Return the [X, Y] coordinate for the center point of the cell that contains the specified text.  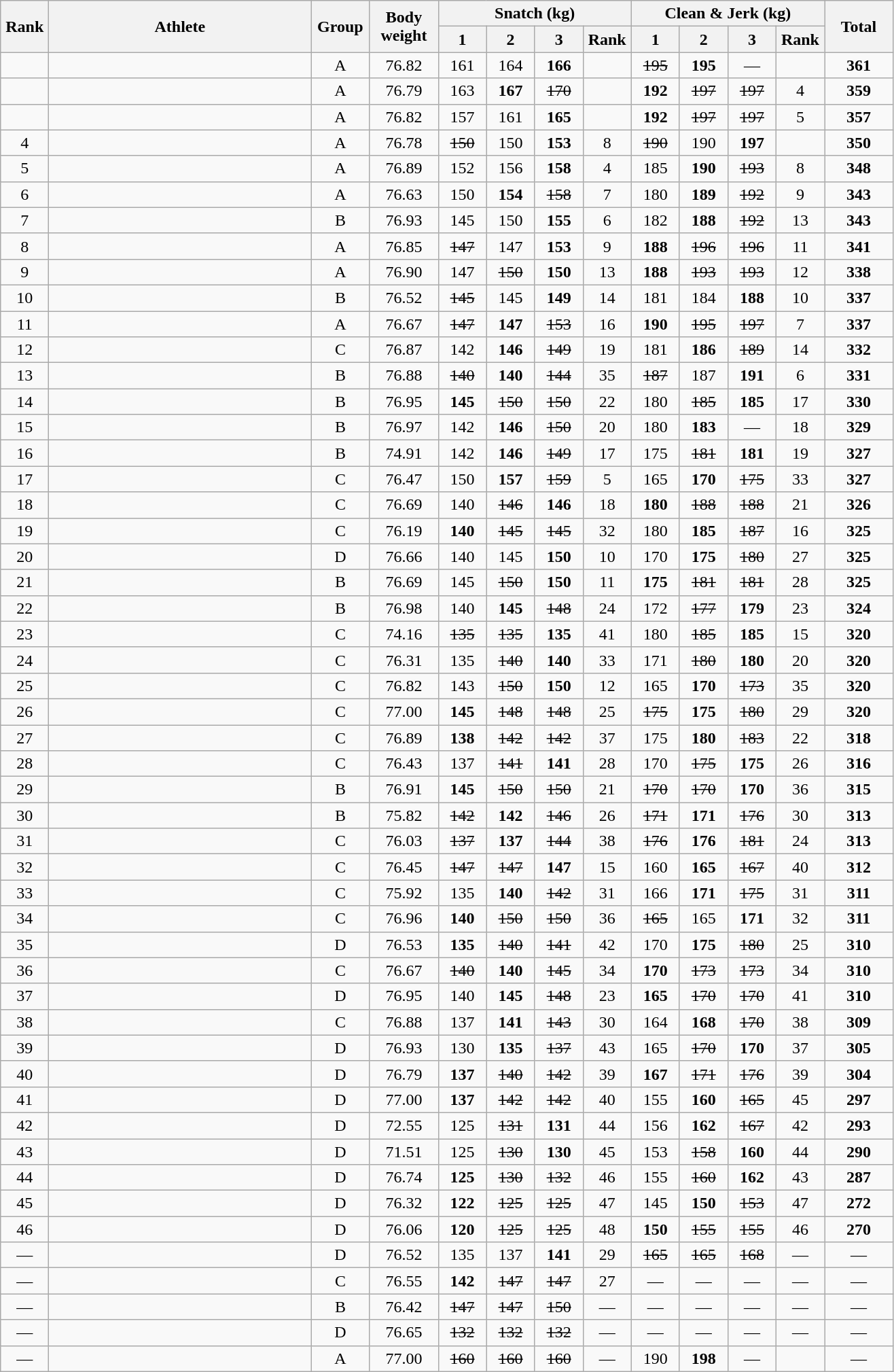
76.66 [404, 557]
287 [859, 1178]
76.91 [404, 790]
122 [462, 1203]
76.45 [404, 867]
76.96 [404, 919]
72.55 [404, 1125]
186 [704, 350]
Body weight [404, 27]
76.32 [404, 1203]
316 [859, 764]
76.31 [404, 660]
331 [859, 376]
361 [859, 65]
318 [859, 737]
76.78 [404, 143]
76.90 [404, 272]
177 [704, 608]
154 [511, 194]
172 [655, 608]
74.91 [404, 453]
297 [859, 1100]
341 [859, 246]
76.19 [404, 531]
76.03 [404, 841]
312 [859, 867]
76.47 [404, 479]
76.43 [404, 764]
304 [859, 1074]
152 [462, 169]
290 [859, 1152]
48 [607, 1229]
75.82 [404, 815]
76.53 [404, 945]
350 [859, 143]
76.55 [404, 1281]
326 [859, 505]
348 [859, 169]
138 [462, 737]
182 [655, 220]
357 [859, 117]
184 [704, 298]
76.42 [404, 1307]
Group [340, 27]
Clean & Jerk (kg) [728, 14]
332 [859, 350]
305 [859, 1048]
Snatch (kg) [535, 14]
315 [859, 790]
272 [859, 1203]
179 [751, 608]
359 [859, 91]
324 [859, 608]
293 [859, 1125]
191 [751, 376]
330 [859, 402]
163 [462, 91]
76.65 [404, 1333]
198 [704, 1358]
76.98 [404, 608]
Total [859, 27]
76.63 [404, 194]
71.51 [404, 1152]
338 [859, 272]
76.87 [404, 350]
309 [859, 1022]
329 [859, 427]
Athlete [180, 27]
120 [462, 1229]
270 [859, 1229]
159 [558, 479]
75.92 [404, 893]
74.16 [404, 634]
76.85 [404, 246]
76.97 [404, 427]
76.74 [404, 1178]
76.06 [404, 1229]
